Return (X, Y) of the center of cell containing provided text 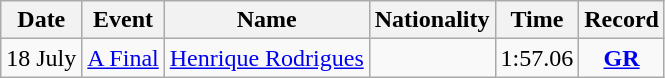
Event (123, 20)
Time (537, 20)
Henrique Rodrigues (266, 58)
Name (266, 20)
Nationality (432, 20)
Date (42, 20)
18 July (42, 58)
GR (622, 58)
A Final (123, 58)
1:57.06 (537, 58)
Record (622, 20)
